Locate the cell with the specified text and output its [x, y] center coordinate. 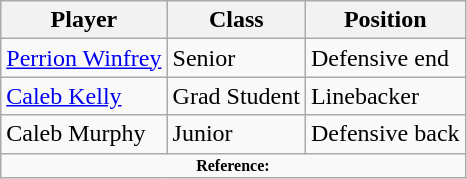
Class [236, 20]
Defensive end [385, 58]
Perrion Winfrey [84, 58]
Reference: [233, 165]
Player [84, 20]
Caleb Murphy [84, 134]
Senior [236, 58]
Position [385, 20]
Defensive back [385, 134]
Caleb Kelly [84, 96]
Junior [236, 134]
Linebacker [385, 96]
Grad Student [236, 96]
